Provide the [X, Y] coordinate of the cell's center where the given text is located.  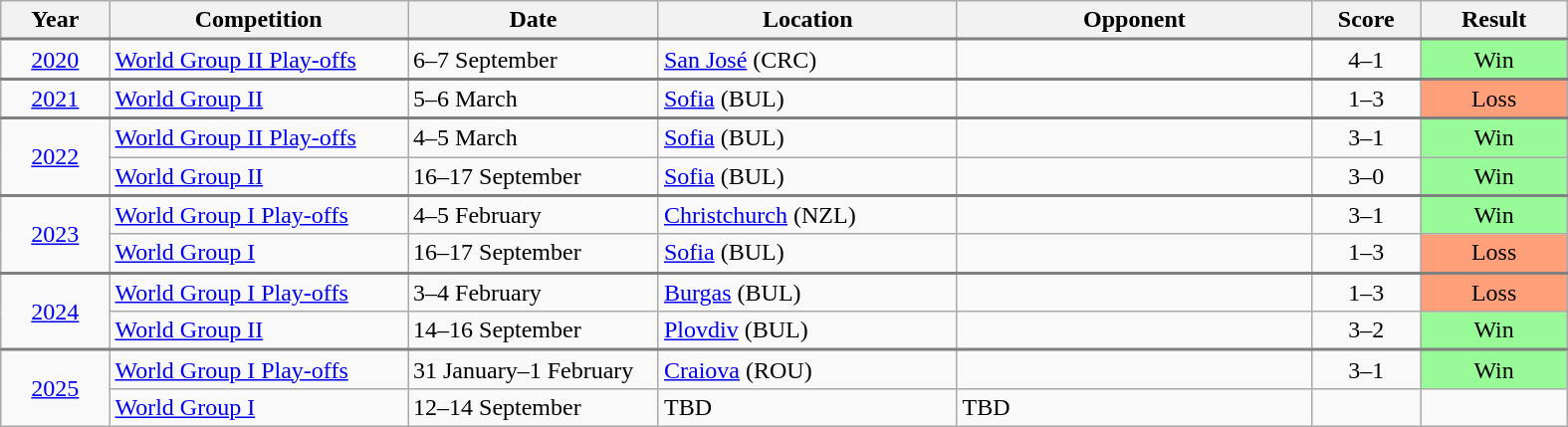
Opponent [1135, 20]
Result [1493, 20]
Location [807, 20]
3–4 February [534, 293]
Score [1366, 20]
2021 [56, 99]
31 January–1 February [534, 370]
Craiova (ROU) [807, 370]
Burgas (BUL) [807, 293]
Plovdiv (BUL) [807, 330]
3–0 [1366, 177]
2022 [56, 157]
Date [534, 20]
14–16 September [534, 330]
2025 [56, 388]
12–14 September [534, 407]
5–6 March [534, 99]
San José (CRC) [807, 60]
2023 [56, 234]
2024 [56, 312]
4–1 [1366, 60]
Competition [259, 20]
Year [56, 20]
4–5 February [534, 215]
6–7 September [534, 60]
3–2 [1366, 330]
Christchurch (NZL) [807, 215]
4–5 March [534, 137]
2020 [56, 60]
